Find where the given text appears and provide that cell's center as [x, y] coordinate. 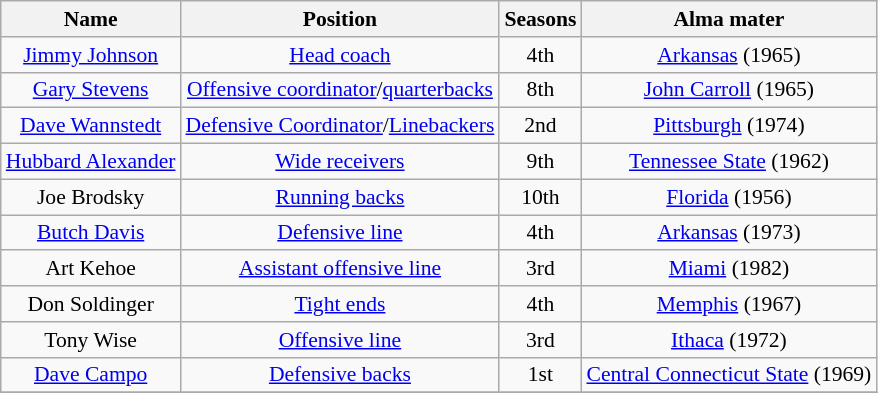
10th [540, 197]
Seasons [540, 19]
Assistant offensive line [340, 269]
Running backs [340, 197]
Hubbard Alexander [91, 162]
Dave Campo [91, 375]
Memphis (1967) [728, 304]
Offensive coordinator/quarterbacks [340, 90]
Butch Davis [91, 233]
Joe Brodsky [91, 197]
9th [540, 162]
Position [340, 19]
Art Kehoe [91, 269]
John Carroll (1965) [728, 90]
Tight ends [340, 304]
Arkansas (1965) [728, 55]
Defensive line [340, 233]
Arkansas (1973) [728, 233]
1st [540, 375]
Defensive Coordinator/Linebackers [340, 126]
Florida (1956) [728, 197]
Jimmy Johnson [91, 55]
Don Soldinger [91, 304]
8th [540, 90]
Offensive line [340, 340]
2nd [540, 126]
Tennessee State (1962) [728, 162]
Gary Stevens [91, 90]
Defensive backs [340, 375]
Central Connecticut State (1969) [728, 375]
Pittsburgh (1974) [728, 126]
Ithaca (1972) [728, 340]
Wide receivers [340, 162]
Name [91, 19]
Head coach [340, 55]
Dave Wannstedt [91, 126]
Alma mater [728, 19]
Miami (1982) [728, 269]
Tony Wise [91, 340]
